Provide the (X, Y) coordinate of the cell's center where the given text is located.  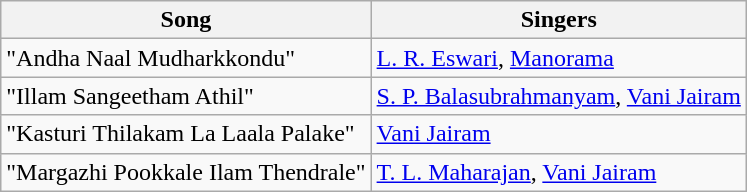
Singers (558, 20)
Vani Jairam (558, 134)
"Margazhi Pookkale Ilam Thendrale" (186, 172)
"Kasturi Thilakam La Laala Palake" (186, 134)
S. P. Balasubrahmanyam, Vani Jairam (558, 96)
"Andha Naal Mudharkkondu" (186, 58)
Song (186, 20)
T. L. Maharajan, Vani Jairam (558, 172)
"Illam Sangeetham Athil" (186, 96)
L. R. Eswari, Manorama (558, 58)
